For the text-containing cell, return its midpoint in [x, y] coordinate format. 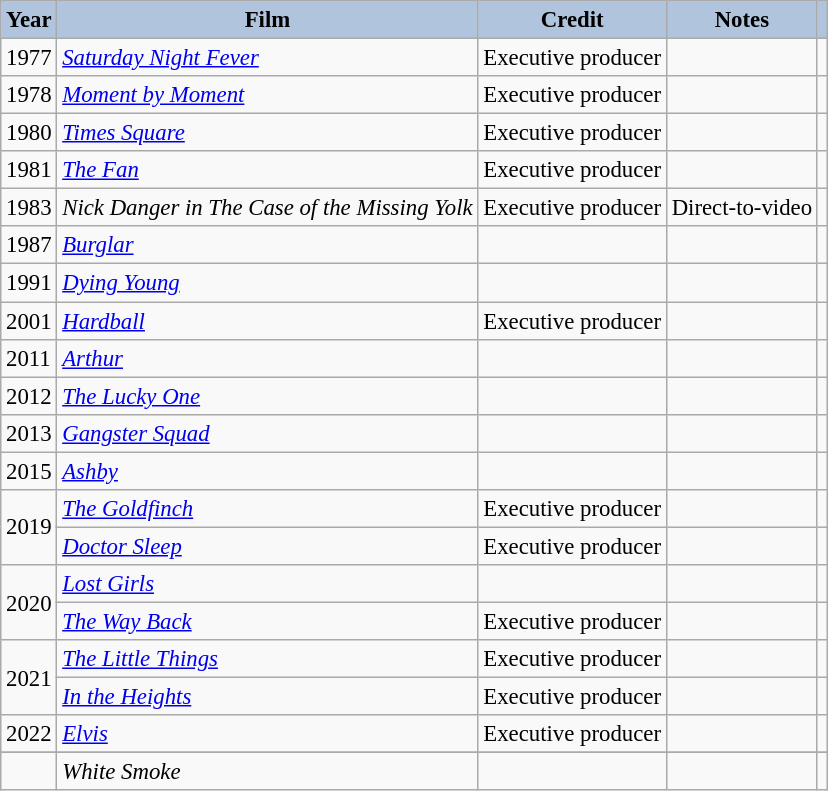
2001 [29, 321]
Burglar [268, 245]
1991 [29, 283]
Ashby [268, 471]
Moment by Moment [268, 95]
Direct-to-video [742, 208]
Dying Young [268, 283]
2013 [29, 433]
2019 [29, 528]
2022 [29, 734]
2020 [29, 602]
Times Square [268, 133]
Year [29, 20]
2015 [29, 471]
The Lucky One [268, 396]
1983 [29, 208]
1981 [29, 170]
1987 [29, 245]
2011 [29, 358]
White Smoke [268, 772]
Arthur [268, 358]
Saturday Night Fever [268, 58]
The Goldfinch [268, 509]
The Little Things [268, 659]
2012 [29, 396]
The Fan [268, 170]
1977 [29, 58]
The Way Back [268, 621]
1980 [29, 133]
In the Heights [268, 697]
Hardball [268, 321]
2021 [29, 678]
Gangster Squad [268, 433]
Lost Girls [268, 584]
Doctor Sleep [268, 546]
Credit [572, 20]
Nick Danger in The Case of the Missing Yolk [268, 208]
Notes [742, 20]
Film [268, 20]
Elvis [268, 734]
1978 [29, 95]
